Locate the cell with the specified text and output its [x, y] center coordinate. 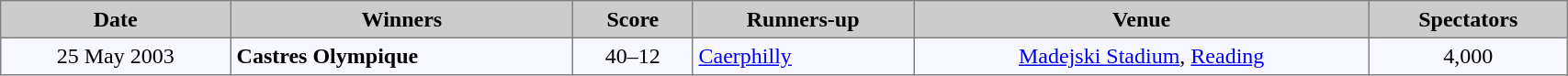
25 May 2003 [116, 56]
Score [633, 19]
Venue [1142, 19]
Runners-up [803, 19]
4,000 [1468, 56]
Caerphilly [803, 56]
Spectators [1468, 19]
Madejski Stadium, Reading [1142, 56]
Winners [402, 19]
Castres Olympique [402, 56]
Date [116, 19]
40–12 [633, 56]
